Determine the [x, y] coordinate at the center of the cell enclosing the given text.  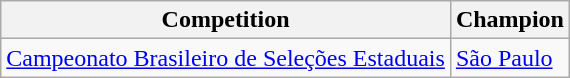
Competition [226, 20]
Champion [510, 20]
São Paulo [510, 58]
Campeonato Brasileiro de Seleções Estaduais [226, 58]
